Return (x, y) of the center of cell containing provided text 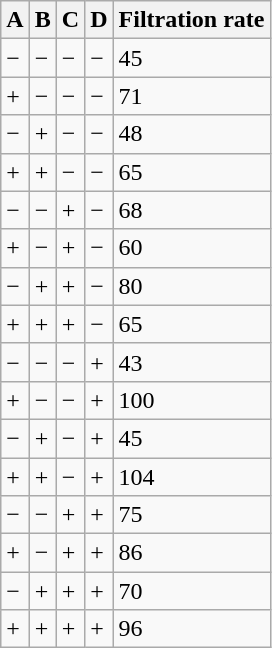
100 (192, 400)
104 (192, 477)
96 (192, 629)
80 (192, 286)
68 (192, 210)
Filtration rate (192, 20)
C (70, 20)
75 (192, 515)
B (42, 20)
86 (192, 553)
D (99, 20)
43 (192, 362)
71 (192, 96)
A (15, 20)
60 (192, 248)
70 (192, 591)
48 (192, 134)
